Scan for the cell matching the given text and deliver its (X, Y) coordinate at center. 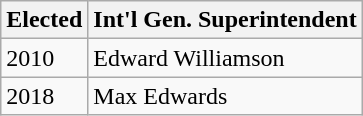
Edward Williamson (225, 58)
2018 (44, 96)
Max Edwards (225, 96)
Int'l Gen. Superintendent (225, 20)
2010 (44, 58)
Elected (44, 20)
